Determine the (x, y) coordinate at the center of the cell enclosing the given text.  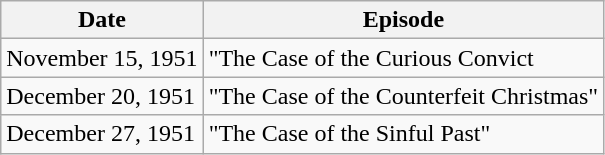
"The Case of the Sinful Past" (404, 134)
Episode (404, 20)
"The Case of the Curious Convict (404, 58)
December 20, 1951 (102, 96)
"The Case of the Counterfeit Christmas" (404, 96)
Date (102, 20)
November 15, 1951 (102, 58)
December 27, 1951 (102, 134)
